Identify which cell holds the provided text, then report its [x, y] central coordinate. 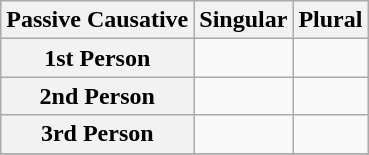
Singular [244, 20]
2nd Person [98, 96]
Passive Causative [98, 20]
Plural [330, 20]
3rd Person [98, 134]
1st Person [98, 58]
